Search for the cell housing the specified text and yield its [x, y] center coordinate. 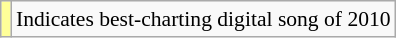
Indicates best-charting digital song of 2010 [204, 19]
